Extract the (x, y) coordinate from the center of the cell holding the provided text.  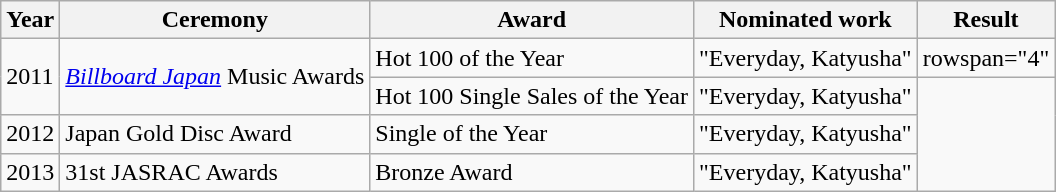
Year (30, 20)
rowspan="4" (986, 58)
Award (532, 20)
2011 (30, 77)
Hot 100 Single Sales of the Year (532, 96)
Result (986, 20)
Ceremony (215, 20)
2013 (30, 172)
Hot 100 of the Year (532, 58)
Billboard Japan Music Awards (215, 77)
Nominated work (805, 20)
31st JASRAC Awards (215, 172)
Bronze Award (532, 172)
2012 (30, 134)
Single of the Year (532, 134)
Japan Gold Disc Award (215, 134)
